From the cell containing the given text, extract its center point as (X, Y) coordinate. 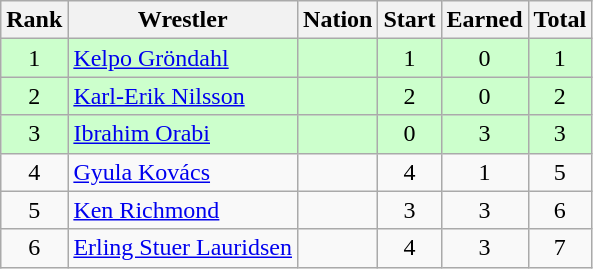
7 (560, 248)
Total (560, 20)
Erling Stuer Lauridsen (183, 248)
Start (410, 20)
Wrestler (183, 20)
Karl-Erik Nilsson (183, 96)
Ibrahim Orabi (183, 134)
Gyula Kovács (183, 172)
Nation (338, 20)
Earned (484, 20)
Ken Richmond (183, 210)
Kelpo Gröndahl (183, 58)
Rank (34, 20)
